Return [x, y] of the center of cell containing provided text 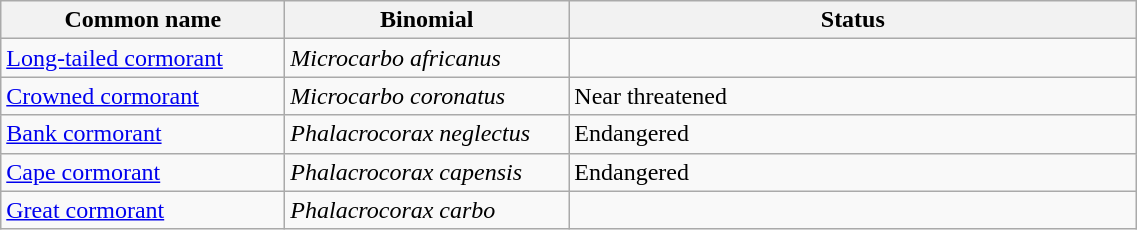
Cape cormorant [143, 172]
Crowned cormorant [143, 96]
Bank cormorant [143, 134]
Phalacrocorax neglectus [427, 134]
Phalacrocorax capensis [427, 172]
Great cormorant [143, 210]
Phalacrocorax carbo [427, 210]
Microcarbo africanus [427, 58]
Microcarbo coronatus [427, 96]
Near threatened [853, 96]
Long-tailed cormorant [143, 58]
Status [853, 20]
Common name [143, 20]
Binomial [427, 20]
